Identify which cell holds the provided text, then report its [x, y] central coordinate. 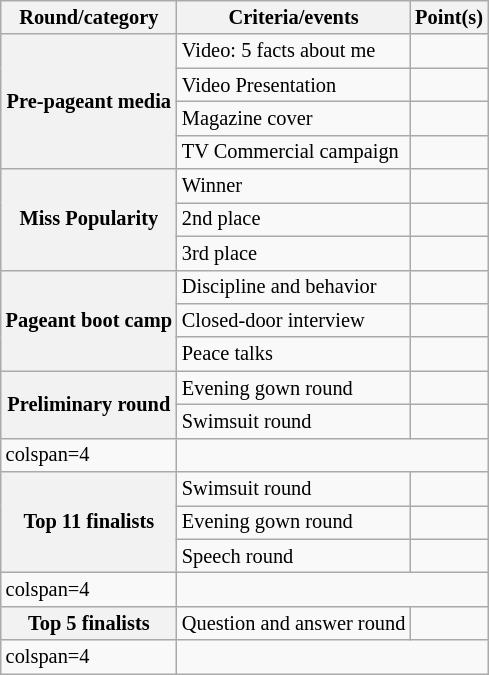
TV Commercial campaign [294, 152]
Video: 5 facts about me [294, 51]
Top 5 finalists [89, 623]
Closed-door interview [294, 320]
Criteria/events [294, 17]
Speech round [294, 556]
Magazine cover [294, 118]
2nd place [294, 219]
Question and answer round [294, 623]
Preliminary round [89, 404]
Pre-pageant media [89, 102]
Peace talks [294, 354]
Round/category [89, 17]
Top 11 finalists [89, 522]
Point(s) [449, 17]
Winner [294, 186]
3rd place [294, 253]
Pageant boot camp [89, 320]
Discipline and behavior [294, 287]
Miss Popularity [89, 220]
Video Presentation [294, 85]
